Pinpoint the cell where the given text exists, returning its [x, y] midpoint coordinate. 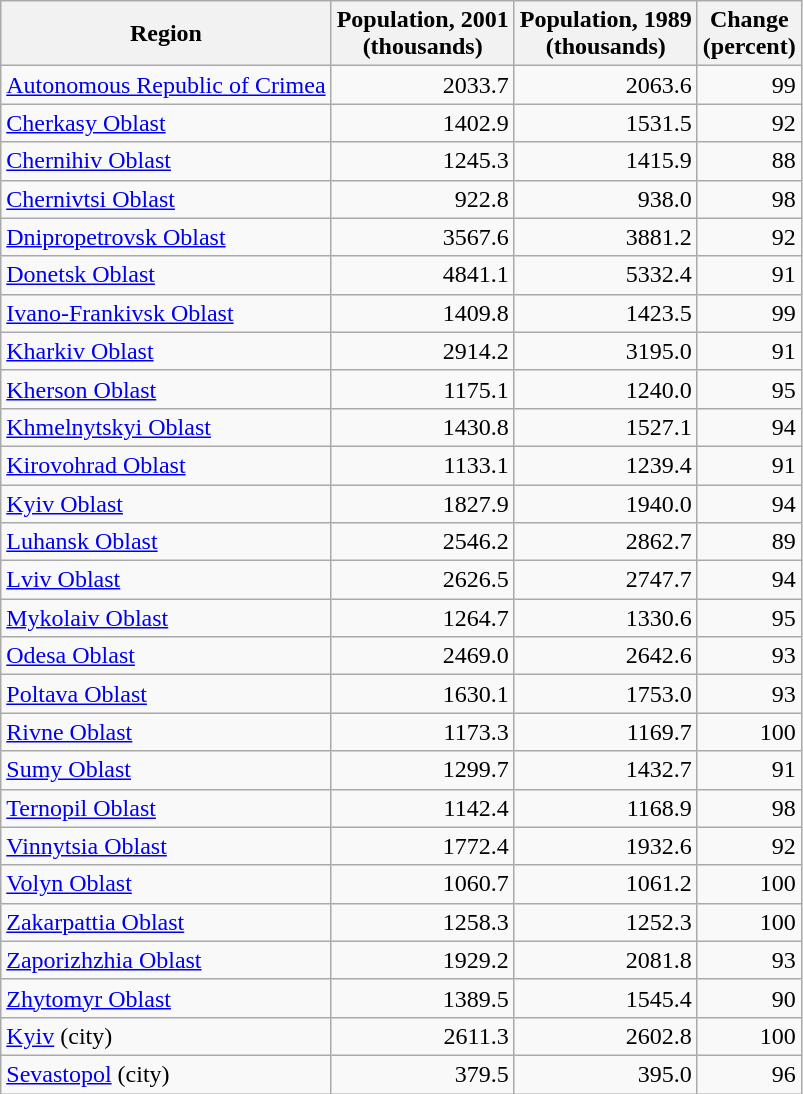
1772.4 [422, 846]
1240.0 [606, 389]
2033.7 [422, 85]
Ivano-Frankivsk Oblast [166, 313]
Kyiv Oblast [166, 503]
1168.9 [606, 808]
Khmelnytskyi Oblast [166, 427]
Population, 1989(thousands) [606, 34]
Zhytomyr Oblast [166, 998]
2063.6 [606, 85]
Change(percent) [749, 34]
Zaporizhzhia Oblast [166, 960]
1630.1 [422, 694]
1330.6 [606, 618]
Mykolaiv Oblast [166, 618]
Population, 2001(thousands) [422, 34]
2747.7 [606, 580]
Zakarpattia Oblast [166, 922]
2642.6 [606, 656]
3567.6 [422, 237]
5332.4 [606, 275]
Rivne Oblast [166, 732]
Chernivtsi Oblast [166, 199]
Region [166, 34]
1061.2 [606, 884]
Poltava Oblast [166, 694]
1173.3 [422, 732]
1402.9 [422, 123]
2914.2 [422, 351]
88 [749, 161]
Kyiv (city) [166, 1036]
Kirovohrad Oblast [166, 465]
90 [749, 998]
Luhansk Oblast [166, 542]
2081.8 [606, 960]
2602.8 [606, 1036]
4841.1 [422, 275]
3195.0 [606, 351]
Vinnytsia Oblast [166, 846]
1531.5 [606, 123]
96 [749, 1074]
1415.9 [606, 161]
1940.0 [606, 503]
1527.1 [606, 427]
1258.3 [422, 922]
Sevastopol (city) [166, 1074]
1264.7 [422, 618]
2611.3 [422, 1036]
Odesa Oblast [166, 656]
Volyn Oblast [166, 884]
1409.8 [422, 313]
938.0 [606, 199]
Lviv Oblast [166, 580]
1929.2 [422, 960]
1239.4 [606, 465]
Donetsk Oblast [166, 275]
2626.5 [422, 580]
395.0 [606, 1074]
2546.2 [422, 542]
89 [749, 542]
1932.6 [606, 846]
1245.3 [422, 161]
Cherkasy Oblast [166, 123]
Dnipropetrovsk Oblast [166, 237]
Ternopil Oblast [166, 808]
1169.7 [606, 732]
1175.1 [422, 389]
1545.4 [606, 998]
922.8 [422, 199]
379.5 [422, 1074]
1133.1 [422, 465]
Autonomous Republic of Crimea [166, 85]
3881.2 [606, 237]
1299.7 [422, 770]
1430.8 [422, 427]
1753.0 [606, 694]
1827.9 [422, 503]
1142.4 [422, 808]
Sumy Oblast [166, 770]
1389.5 [422, 998]
1432.7 [606, 770]
2469.0 [422, 656]
Chernihiv Oblast [166, 161]
2862.7 [606, 542]
Kharkiv Oblast [166, 351]
1060.7 [422, 884]
1252.3 [606, 922]
1423.5 [606, 313]
Kherson Oblast [166, 389]
